Find where the given text appears and provide that cell's center as [x, y] coordinate. 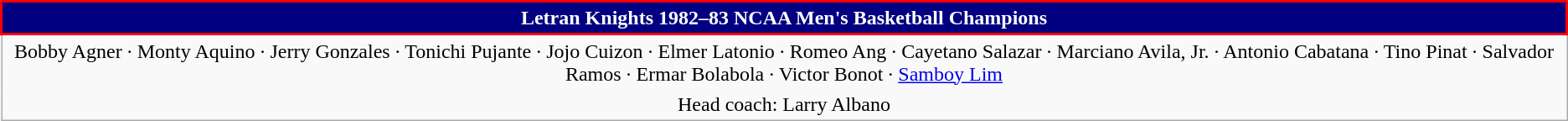
Head coach: Larry Albano [784, 104]
Letran Knights 1982–83 NCAA Men's Basketball Champions [784, 18]
